From the cell containing the given text, extract its center point as (x, y) coordinate. 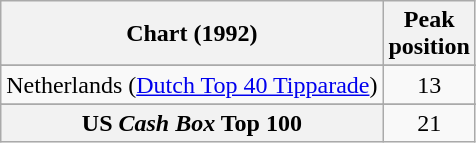
Peakposition (429, 34)
US Cash Box Top 100 (192, 123)
Chart (1992) (192, 34)
21 (429, 123)
13 (429, 85)
Netherlands (Dutch Top 40 Tipparade) (192, 85)
